Search for the cell housing the specified text and yield its (x, y) center coordinate. 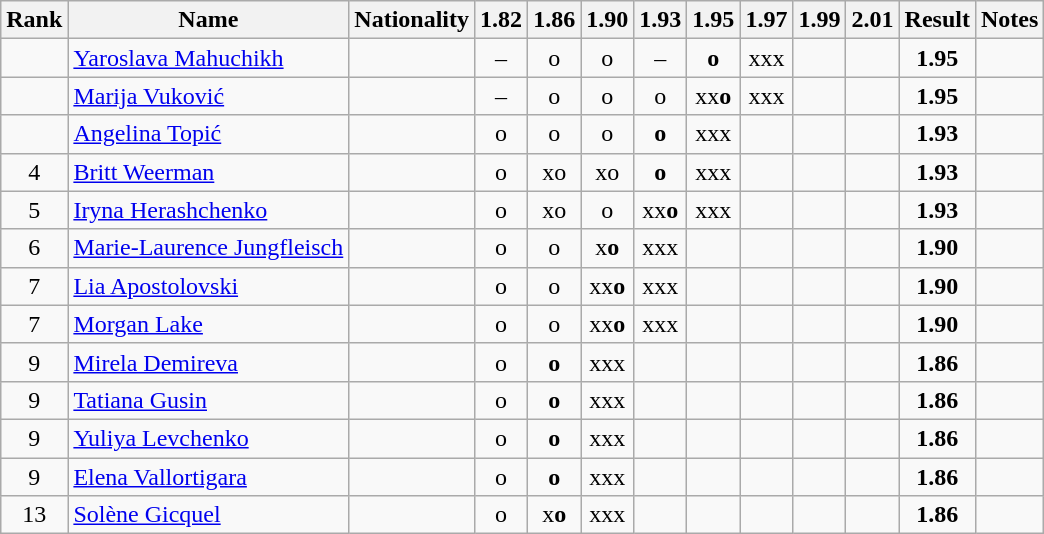
2.01 (872, 20)
Marie-Laurence Jungfleisch (208, 248)
1.99 (820, 20)
Lia Apostolovski (208, 286)
Rank (34, 20)
1.97 (766, 20)
13 (34, 515)
Tatiana Gusin (208, 400)
Britt Weerman (208, 172)
Result (937, 20)
Yuliya Levchenko (208, 438)
5 (34, 210)
Mirela Demireva (208, 362)
Name (208, 20)
4 (34, 172)
Morgan Lake (208, 324)
Marija Vuković (208, 96)
Solène Gicquel (208, 515)
6 (34, 248)
Notes (1009, 20)
Yaroslava Mahuchikh (208, 58)
1.82 (502, 20)
Elena Vallortigara (208, 477)
Angelina Topić (208, 134)
Nationality (412, 20)
Iryna Herashchenko (208, 210)
